Locate the cell with the specified text and output its [x, y] center coordinate. 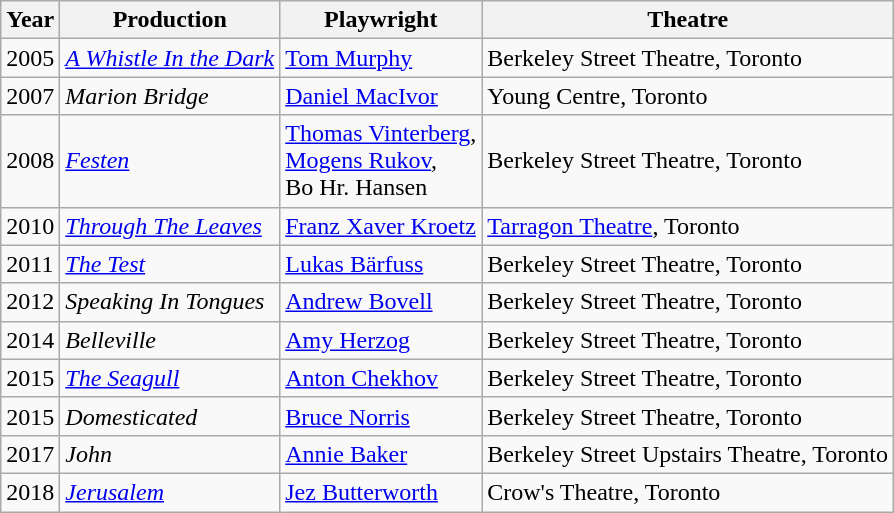
2005 [30, 58]
2011 [30, 264]
Through The Leaves [170, 226]
Marion Bridge [170, 96]
The Test [170, 264]
Crow's Theatre, Toronto [688, 492]
Belleville [170, 340]
Berkeley Street Upstairs Theatre, Toronto [688, 454]
Daniel MacIvor [381, 96]
Bruce Norris [381, 416]
Anton Chekhov [381, 378]
Franz Xaver Kroetz [381, 226]
Playwright [381, 20]
A Whistle In the Dark [170, 58]
Domesticated [170, 416]
Annie Baker [381, 454]
The Seagull [170, 378]
2012 [30, 302]
2014 [30, 340]
Festen [170, 161]
2007 [30, 96]
Theatre [688, 20]
Tarragon Theatre, Toronto [688, 226]
2018 [30, 492]
Speaking In Tongues [170, 302]
Production [170, 20]
Thomas Vinterberg,Mogens Rukov,Bo Hr. Hansen [381, 161]
Young Centre, Toronto [688, 96]
Amy Herzog [381, 340]
Tom Murphy [381, 58]
Jerusalem [170, 492]
John [170, 454]
Lukas Bärfuss [381, 264]
Andrew Bovell [381, 302]
2010 [30, 226]
2008 [30, 161]
Jez Butterworth [381, 492]
2017 [30, 454]
Year [30, 20]
